Search for the cell housing the specified text and yield its [x, y] center coordinate. 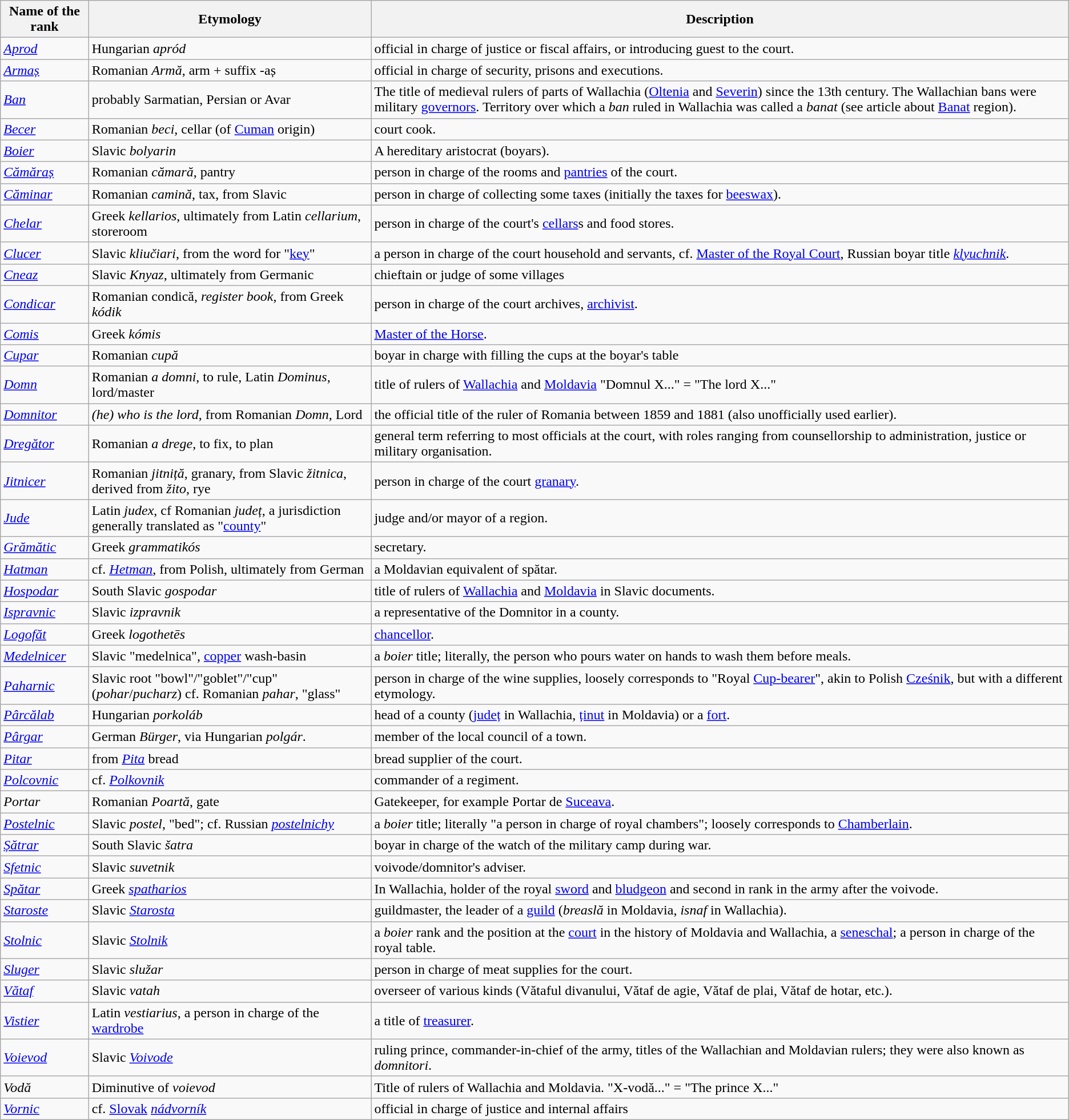
Greek grammatikós [230, 547]
secretary. [720, 547]
Title of rulers of Wallachia and Moldavia. "X-vodă..." = "The prince X..." [720, 1087]
court cook. [720, 129]
bread supplier of the court. [720, 759]
Boier [45, 151]
boyar in charge of the watch of the military camp during war. [720, 845]
official in charge of justice and internal affairs [720, 1109]
Romanian cupă [230, 356]
Greek kellarios, ultimately from Latin cellarium, storeroom [230, 224]
Hatman [45, 569]
Pârgar [45, 736]
Jitnicer [45, 481]
Romanian beci, cellar (of Cuman origin) [230, 129]
Slavic vatah [230, 991]
general term referring to most officials at the court, with roles ranging from counsellorship to administration, justice or military organisation. [720, 444]
Stolnic [45, 940]
from Pita bread [230, 759]
Voievod [45, 1057]
Postelnic [45, 824]
Slavic root "bowl"/"goblet"/"cup" (pohar/pucharz) cf. Romanian pahar, "glass" [230, 685]
Spătar [45, 889]
Etymology [230, 19]
person in charge of the court archives, archivist. [720, 304]
person in charge of the court granary. [720, 481]
guildmaster, the leader of a guild (breaslă in Moldavia, isnaf in Wallachia). [720, 910]
probably Sarmatian, Persian or Avar [230, 99]
chancellor. [720, 634]
Latin judex, cf Romanian județ, a jurisdiction generally translated as "county" [230, 518]
Greek logothetēs [230, 634]
Aprod [45, 49]
Staroste [45, 910]
Romanian condică, register book, from Greek kódik [230, 304]
Cămăraș [45, 172]
Romanian Armă, arm + suffix -aș [230, 70]
A hereditary aristocrat (boyars). [720, 151]
Romanian cămară, pantry [230, 172]
a boier title; literally, the person who pours water on hands to wash them before meals. [720, 656]
Căminar [45, 194]
title of rulers of Wallachia and Moldavia in Slavic documents. [720, 591]
Description [720, 19]
Slavic "medelnica", copper wash-basin [230, 656]
voivode/domnitor's adviser. [720, 867]
Paharnic [45, 685]
cf. Slovak nádvorník [230, 1109]
Greek spatharios [230, 889]
Condicar [45, 304]
South Slavic gospodar [230, 591]
member of the local council of a town. [720, 736]
chieftain or judge of some villages [720, 275]
Slavic postel, "bed"; cf. Russian postelnichy [230, 824]
Name of the rank [45, 19]
a title of treasurer. [720, 1021]
Master of the Horse. [720, 334]
Latin vestiarius, a person in charge of the wardrobe [230, 1021]
Vodă [45, 1087]
title of rulers of Wallachia and Moldavia "Domnul X..." = "The lord X..." [720, 385]
Polcovnic [45, 780]
Vistier [45, 1021]
Grămătic [45, 547]
Slavic Starosta [230, 910]
Gatekeeper, for example Portar de Suceava. [720, 802]
Chelar [45, 224]
overseer of various kinds (Vătaful divanului, Vătaf de agie, Vătaf de plai, Vătaf de hotar, etc.). [720, 991]
boyar in charge with filling the cups at the boyar's table [720, 356]
Sluger [45, 969]
Slavic Voivode [230, 1057]
Sfetnic [45, 867]
person in charge of meat supplies for the court. [720, 969]
a representative of the Domnitor in a county. [720, 613]
cf. Polkovnik [230, 780]
head of a county (județ in Wallachia, ținut in Moldavia) or a fort. [720, 715]
Jude [45, 518]
commander of a regiment. [720, 780]
Domn [45, 385]
Clucer [45, 253]
a boier title; literally "a person in charge of royal chambers"; loosely corresponds to Chamberlain. [720, 824]
the official title of the ruler of Romania between 1859 and 1881 (also unofficially used earlier). [720, 414]
person in charge of collecting some taxes (initially the taxes for beeswax). [720, 194]
Ban [45, 99]
a boier rank and the position at the court in the history of Moldavia and Wallachia, a seneschal; a person in charge of the royal table. [720, 940]
cf. Hetman, from Polish, ultimately from German [230, 569]
Cupar [45, 356]
official in charge of justice or fiscal affairs, or introducing guest to the court. [720, 49]
Portar [45, 802]
Romanian a drege, to fix, to plan [230, 444]
Romanian jitniță, granary, from Slavic žitnica, derived from žito, rye [230, 481]
a person in charge of the court household and servants, cf. Master of the Royal Court, Russian boyar title klyuchnik. [720, 253]
Vornic [45, 1109]
Hungarian porkoláb [230, 715]
Slavic služar [230, 969]
Vătaf [45, 991]
Pârcălab [45, 715]
Cneaz [45, 275]
Romanian Poartă, gate [230, 802]
Becer [45, 129]
person in charge of the wine supplies, loosely corresponds to "Royal Cup-bearer", akin to Polish Cześnik, but with a different etymology. [720, 685]
a Moldavian equivalent of spătar. [720, 569]
Slavic Stolnik [230, 940]
ruling prince, commander-in-chief of the army, titles of the Wallachian and Moldavian rulers; they were also known as domnitori. [720, 1057]
Domnitor [45, 414]
person in charge of the rooms and pantries of the court. [720, 172]
Hungarian apród [230, 49]
Slavic suvetnik [230, 867]
Șătrar [45, 845]
Dregător [45, 444]
Romanian camină, tax, from Slavic [230, 194]
Greek kómis [230, 334]
person in charge of the court's cellarss and food stores. [720, 224]
official in charge of security, prisons and executions. [720, 70]
Armaș [45, 70]
Comis [45, 334]
Slavic Knyaz, ultimately from Germanic [230, 275]
In Wallachia, holder of the royal sword and bludgeon and second in rank in the army after the voivode. [720, 889]
Hospodar [45, 591]
Slavic kliučiari, from the word for "key" [230, 253]
German Bürger, via Hungarian polgár. [230, 736]
(he) who is the lord, from Romanian Domn, Lord [230, 414]
Ispravnic [45, 613]
Logofăt [45, 634]
Medelnicer [45, 656]
South Slavic šatra [230, 845]
judge and/or mayor of a region. [720, 518]
Romanian a domni, to rule, Latin Dominus, lord/master [230, 385]
Pitar [45, 759]
Diminutive of voievod [230, 1087]
Slavic bolyarin [230, 151]
Slavic izpravnik [230, 613]
